For the text-containing cell, return its midpoint in [X, Y] coordinate format. 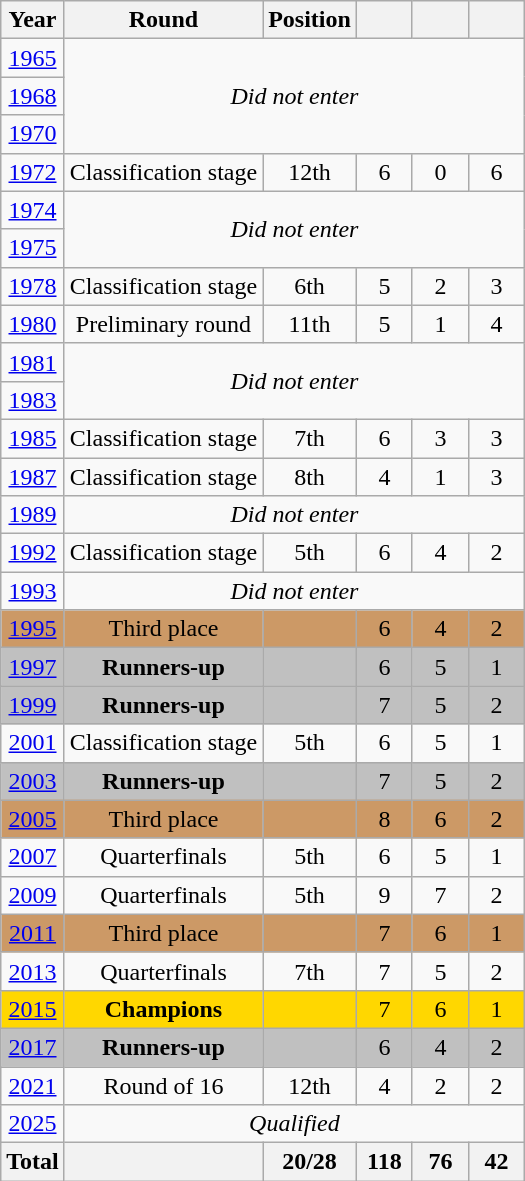
1985 [33, 438]
2015 [33, 1009]
1995 [33, 629]
1992 [33, 553]
1997 [33, 667]
1983 [33, 400]
0 [440, 172]
1987 [33, 477]
8th [310, 477]
1965 [33, 58]
Total [33, 1162]
1970 [33, 134]
2009 [33, 895]
1981 [33, 362]
1972 [33, 172]
42 [497, 1162]
Round of 16 [163, 1085]
6th [310, 286]
1999 [33, 705]
Qualified [294, 1124]
1974 [33, 210]
Champions [163, 1009]
2021 [33, 1085]
2013 [33, 971]
1980 [33, 324]
118 [384, 1162]
2017 [33, 1047]
2003 [33, 781]
Round [163, 20]
9 [384, 895]
2007 [33, 857]
76 [440, 1162]
2025 [33, 1124]
2005 [33, 819]
1975 [33, 248]
1989 [33, 515]
1993 [33, 591]
2001 [33, 743]
1968 [33, 96]
2011 [33, 933]
11th [310, 324]
8 [384, 819]
20/28 [310, 1162]
Position [310, 20]
1978 [33, 286]
Year [33, 20]
Preliminary round [163, 324]
